Return [X, Y] of the center of cell containing provided text 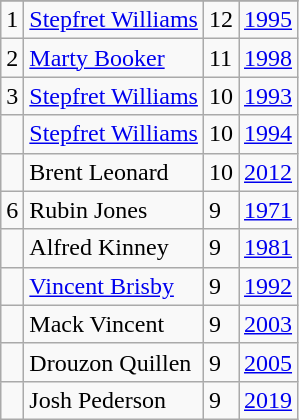
Rubin Jones [114, 210]
1981 [268, 248]
1993 [268, 96]
2012 [268, 172]
Marty Booker [114, 58]
1 [12, 20]
1998 [268, 58]
2 [12, 58]
Alfred Kinney [114, 248]
1994 [268, 134]
6 [12, 210]
2003 [268, 324]
2019 [268, 400]
1971 [268, 210]
3 [12, 96]
2005 [268, 362]
11 [220, 58]
Mack Vincent [114, 324]
Drouzon Quillen [114, 362]
Brent Leonard [114, 172]
Vincent Brisby [114, 286]
Josh Pederson [114, 400]
1992 [268, 286]
1995 [268, 20]
12 [220, 20]
